Extract the (X, Y) coordinate from the center of the cell holding the provided text.  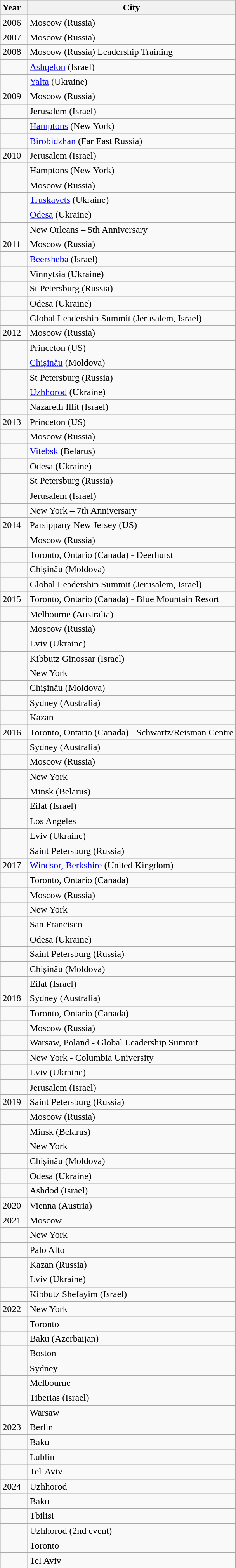
Nazareth Illit (Israel) (132, 407)
Parsippany New Jersey (US) (132, 525)
2013 (12, 422)
New York – 7th Anniversary (132, 510)
2016 (12, 732)
Palo Alto (132, 1250)
2008 (12, 52)
2011 (12, 244)
Vienna (Austria) (132, 1206)
Beersheba (Israel) (132, 259)
2009 (12, 96)
2006 (12, 23)
Warsaw (132, 1413)
Boston (132, 1353)
Uzhhorod (Ukraine) (132, 392)
Moscow (Russia) Leadership Training (132, 52)
2015 (12, 599)
2007 (12, 37)
2017 (12, 865)
Year (12, 8)
2024 (12, 1486)
Sydney (132, 1368)
Toronto, Ontario (Canada) - Blue Mountain Resort (132, 599)
Kazan (132, 718)
San Francisco (132, 925)
Vitebsk (Belarus) (132, 451)
2019 (12, 1102)
Kibbutz Shefayim (Israel) (132, 1294)
2021 (12, 1220)
Birobidzhan (Far East Russia) (132, 141)
Uzhhorod (132, 1486)
Los Angeles (132, 821)
Toronto, Ontario (Canada) - Schwartz/Reisman Centre (132, 732)
2020 (12, 1206)
Kibbutz Ginossar (Israel) (132, 659)
Vinnytsia (Ukraine) (132, 274)
New Orleans – 5th Anniversary (132, 230)
Tiberias (Israel) (132, 1398)
2018 (12, 998)
2010 (12, 155)
Melbourne (132, 1383)
Tel Aviv (132, 1560)
New York - Columbia University (132, 1058)
Ashdod (Israel) (132, 1191)
Warsaw, Poland - Global Leadership Summit (132, 1043)
Berlin (132, 1427)
Uzhhorod (2nd event) (132, 1531)
Baku (Azerbaijan) (132, 1338)
Ashqelon (Israel) (132, 67)
2012 (12, 333)
City (132, 8)
Toronto, Ontario (Canada) - Deerhurst (132, 555)
Moscow (132, 1220)
Truskavets (Ukraine) (132, 200)
Lublin (132, 1457)
Yalta (Ukraine) (132, 82)
Tel-Aviv (132, 1472)
2014 (12, 525)
2023 (12, 1427)
Kazan (Russia) (132, 1265)
Tbilisi (132, 1516)
2022 (12, 1309)
Melbourne (Australia) (132, 614)
Windsor, Berkshire (United Kingdom) (132, 865)
